For the text-containing cell, return its midpoint in (x, y) coordinate format. 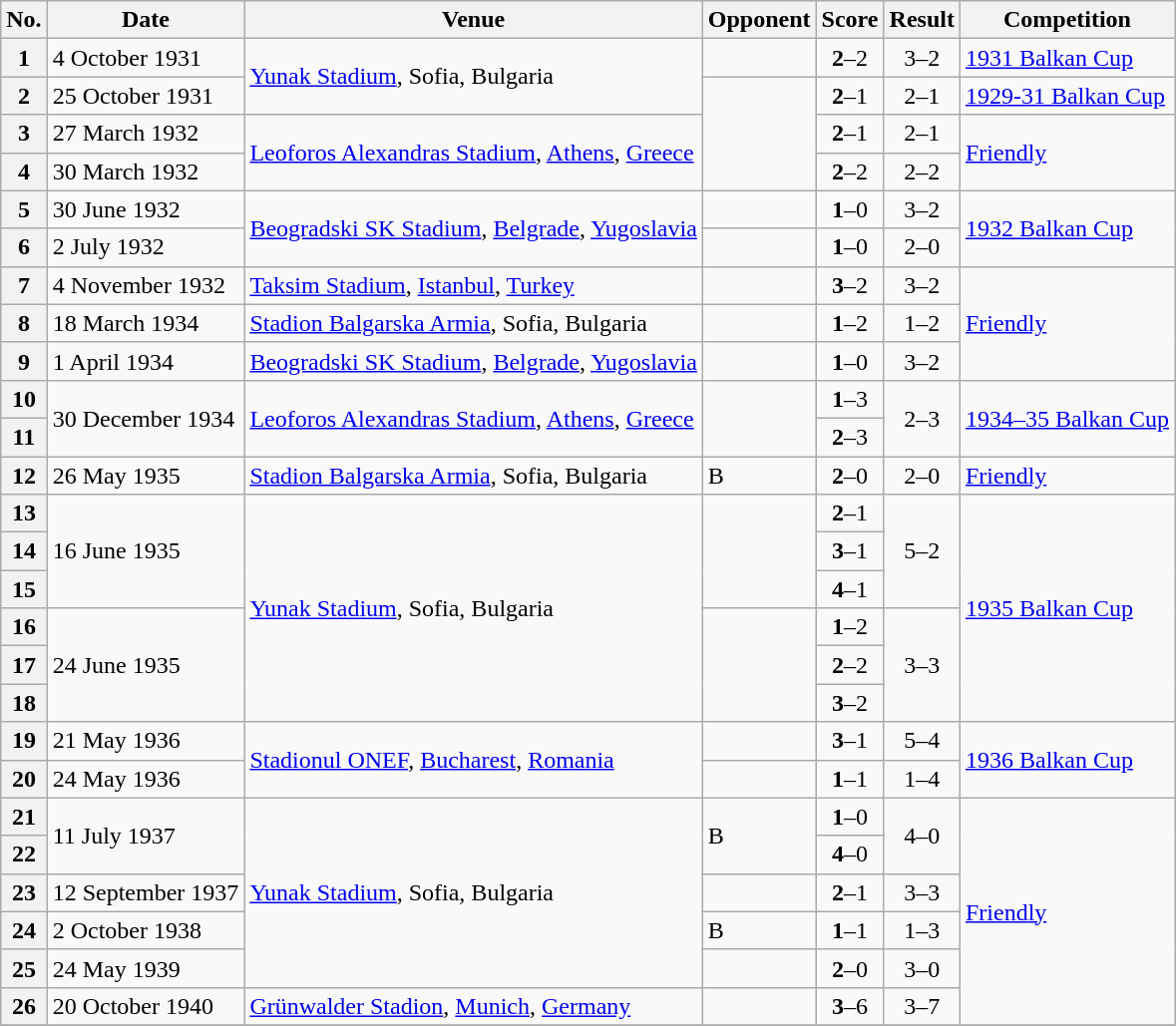
Opponent (759, 20)
30 June 1932 (146, 209)
15 (24, 589)
3 (24, 134)
9 (24, 361)
14 (24, 551)
1 April 1934 (146, 361)
24 June 1935 (146, 665)
5–2 (922, 551)
Result (922, 20)
24 May 1939 (146, 968)
2 October 1938 (146, 930)
23 (24, 892)
1–4 (922, 779)
1936 Balkan Cup (1067, 760)
8 (24, 323)
Venue (473, 20)
2 (24, 96)
26 (24, 1006)
Competition (1067, 20)
16 June 1935 (146, 551)
3–0 (922, 968)
25 October 1931 (146, 96)
11 (24, 437)
Stadionul ONEF, Bucharest, Romania (473, 760)
1935 Balkan Cup (1067, 608)
2 July 1932 (146, 247)
10 (24, 399)
7 (24, 285)
24 (24, 930)
16 (24, 627)
22 (24, 855)
6 (24, 247)
30 March 1932 (146, 171)
1932 Balkan Cup (1067, 228)
30 December 1934 (146, 418)
18 (24, 703)
17 (24, 665)
3–7 (922, 1006)
12 (24, 476)
25 (24, 968)
20 (24, 779)
Grünwalder Stadion, Munich, Germany (473, 1006)
Date (146, 20)
12 September 1937 (146, 892)
21 May 1936 (146, 741)
4 October 1931 (146, 58)
No. (24, 20)
18 March 1934 (146, 323)
1 (24, 58)
4 November 1932 (146, 285)
Taksim Stadium, Istanbul, Turkey (473, 285)
27 March 1932 (146, 134)
5 (24, 209)
20 October 1940 (146, 1006)
1934–35 Balkan Cup (1067, 418)
21 (24, 817)
24 May 1936 (146, 779)
3–6 (850, 1006)
Score (850, 20)
5–4 (922, 741)
13 (24, 513)
4–1 (850, 589)
4 (24, 171)
19 (24, 741)
26 May 1935 (146, 476)
1931 Balkan Cup (1067, 58)
1929-31 Balkan Cup (1067, 96)
11 July 1937 (146, 836)
